Capture the cell that displays the provided text and extract its [x, y] central coordinate. 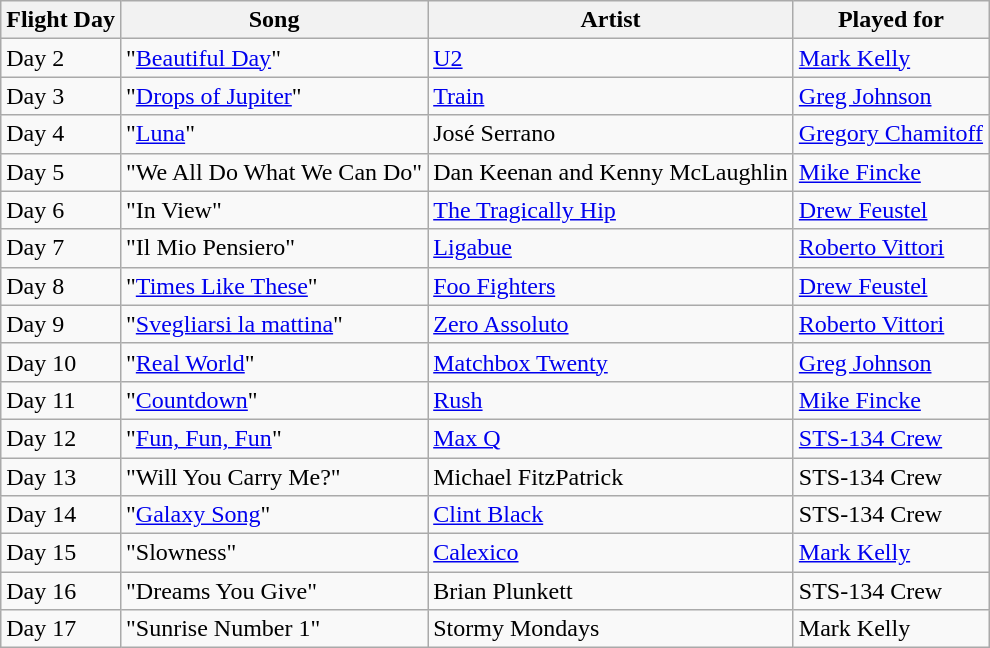
Song [274, 20]
Day 6 [61, 210]
Brian Plunkett [611, 591]
Day 5 [61, 172]
Day 15 [61, 553]
Played for [890, 20]
Day 8 [61, 286]
Calexico [611, 553]
Day 10 [61, 362]
"Galaxy Song" [274, 515]
"Luna" [274, 134]
"Svegliarsi la mattina" [274, 324]
U2 [611, 58]
Matchbox Twenty [611, 362]
"We All Do What We Can Do" [274, 172]
Day 3 [61, 96]
Day 12 [61, 438]
Stormy Mondays [611, 629]
Zero Assoluto [611, 324]
Day 4 [61, 134]
Ligabue [611, 248]
The Tragically Hip [611, 210]
"Times Like These" [274, 286]
"Slowness" [274, 553]
Day 2 [61, 58]
Clint Black [611, 515]
Day 7 [61, 248]
"Sunrise Number 1" [274, 629]
Day 13 [61, 477]
"Will You Carry Me?" [274, 477]
Day 17 [61, 629]
Day 9 [61, 324]
José Serrano [611, 134]
Michael FitzPatrick [611, 477]
Dan Keenan and Kenny McLaughlin [611, 172]
Day 16 [61, 591]
"Beautiful Day" [274, 58]
Artist [611, 20]
Day 14 [61, 515]
"In View" [274, 210]
Foo Fighters [611, 286]
Max Q [611, 438]
Gregory Chamitoff [890, 134]
Rush [611, 400]
"Fun, Fun, Fun" [274, 438]
Flight Day [61, 20]
"Il Mio Pensiero" [274, 248]
"Real World" [274, 362]
Day 11 [61, 400]
"Countdown" [274, 400]
"Drops of Jupiter" [274, 96]
Train [611, 96]
"Dreams You Give" [274, 591]
